Determine the [X, Y] coordinate at the center of the cell enclosing the given text.  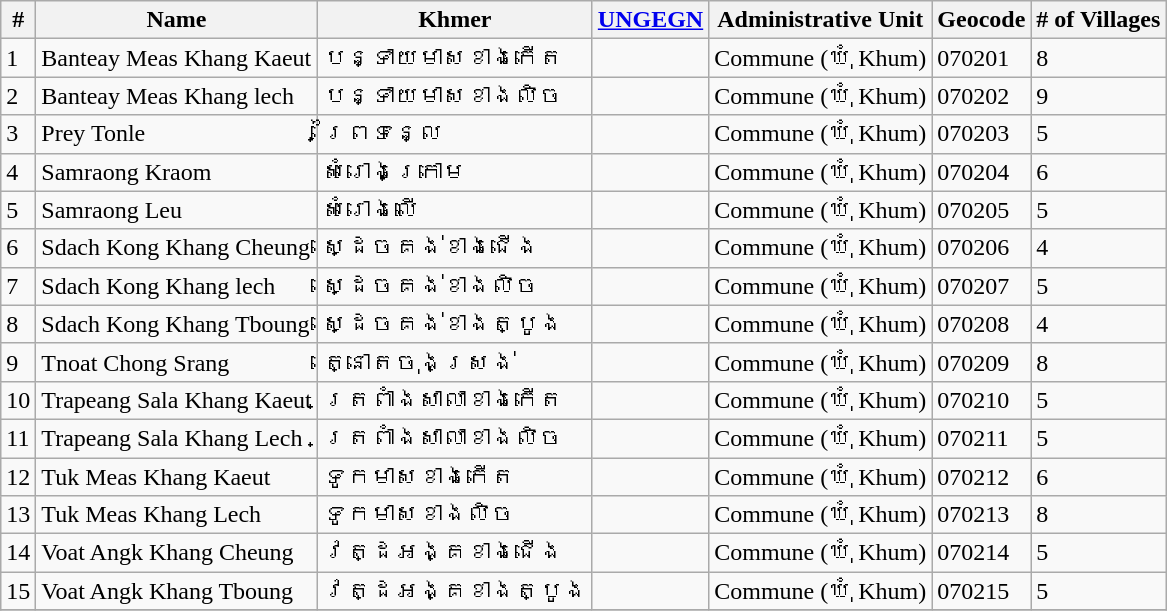
Sdach Kong Khang Cheung [176, 248]
Tnoat Chong Srang [176, 362]
Samraong Leu [176, 210]
070211 [982, 438]
13 [18, 515]
070209 [982, 362]
សំរោងលើ [454, 210]
Tuk Meas Khang Lech [176, 515]
ត្រពាំងសាលាខាងលិច [454, 438]
Tuk Meas Khang Kaeut [176, 477]
070201 [982, 58]
ត្នោតចុងស្រង់ [454, 362]
Administrative Unit [820, 20]
14 [18, 553]
070205 [982, 210]
070212 [982, 477]
070208 [982, 324]
# [18, 20]
070202 [982, 96]
2 [18, 96]
070204 [982, 172]
ត្រពាំងសាលាខាងកើត [454, 400]
ស្ដេចគង់ខាងលិច [454, 286]
បន្ទាយមាសខាងកើត [454, 58]
Name [176, 20]
ទូកមាសខាងកើត [454, 477]
UNGEGN [650, 20]
Banteay Meas Khang Kaeut [176, 58]
វត្ដអង្គខាងត្បូង [454, 591]
ស្ដេចគង់ខាងត្បូង [454, 324]
Trapeang Sala Khang Lech [176, 438]
11 [18, 438]
10 [18, 400]
070207 [982, 286]
12 [18, 477]
# of Villages [1098, 20]
070215 [982, 591]
Banteay Meas Khang lech [176, 96]
070210 [982, 400]
Sdach Kong Khang Tboung [176, 324]
070213 [982, 515]
Geocode [982, 20]
Khmer [454, 20]
15 [18, 591]
7 [18, 286]
វត្ដអង្គខាងជើង [454, 553]
070206 [982, 248]
ទូកមាសខាងលិច [454, 515]
សំរោងក្រោម [454, 172]
Sdach Kong Khang lech [176, 286]
070203 [982, 134]
1 [18, 58]
070214 [982, 553]
3 [18, 134]
បន្ទាយមាសខាងលិច [454, 96]
Prey Tonle [176, 134]
Voat Angk Khang Cheung [176, 553]
Trapeang Sala Khang Kaeut [176, 400]
ព្រៃទន្លេ [454, 134]
ស្ដេចគង់ខាងជើង [454, 248]
Voat Angk Khang Tboung [176, 591]
Samraong Kraom [176, 172]
